For the text-containing cell, return its midpoint in (X, Y) coordinate format. 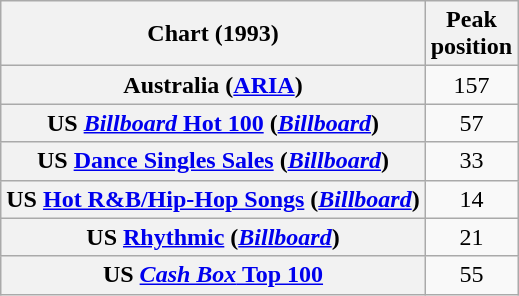
Peakposition (471, 34)
14 (471, 199)
33 (471, 161)
157 (471, 85)
57 (471, 123)
US Rhythmic (Billboard) (213, 237)
US Hot R&B/Hip-Hop Songs (Billboard) (213, 199)
Australia (ARIA) (213, 85)
Chart (1993) (213, 34)
US Billboard Hot 100 (Billboard) (213, 123)
55 (471, 275)
US Dance Singles Sales (Billboard) (213, 161)
21 (471, 237)
US Cash Box Top 100 (213, 275)
